Find where the given text appears and provide that cell's center as (x, y) coordinate. 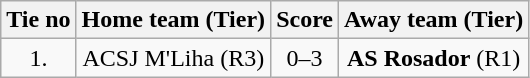
Away team (Tier) (434, 20)
Home team (Tier) (174, 20)
0–3 (305, 58)
ACSJ M'Liha (R3) (174, 58)
1. (38, 58)
Tie no (38, 20)
Score (305, 20)
AS Rosador (R1) (434, 58)
